Capture the cell that displays the provided text and extract its (X, Y) central coordinate. 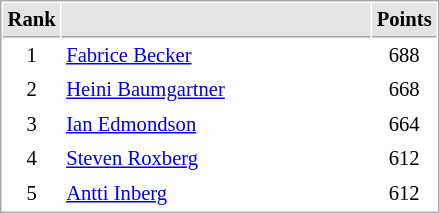
Fabrice Becker (216, 56)
4 (32, 158)
Rank (32, 20)
2 (32, 90)
Heini Baumgartner (216, 90)
688 (404, 56)
Steven Roxberg (216, 158)
Points (404, 20)
668 (404, 90)
664 (404, 124)
3 (32, 124)
Antti Inberg (216, 194)
5 (32, 194)
Ian Edmondson (216, 124)
1 (32, 56)
